Output the [x, y] coordinate of the center of the cell containing the given text.  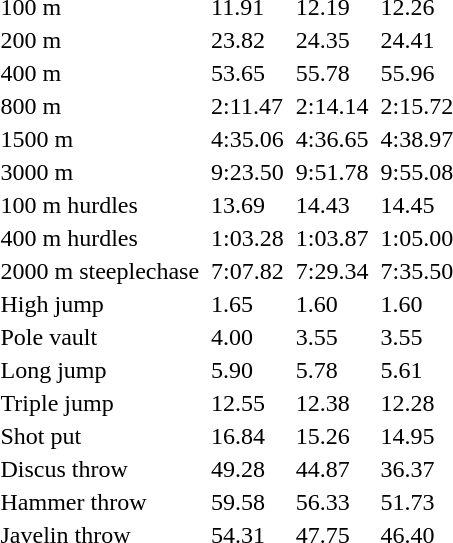
59.58 [248, 502]
49.28 [248, 469]
9:51.78 [332, 172]
12.55 [248, 403]
3.55 [332, 337]
23.82 [248, 40]
53.65 [248, 73]
13.69 [248, 205]
15.26 [332, 436]
1.65 [248, 304]
1:03.87 [332, 238]
9:23.50 [248, 172]
7:07.82 [248, 271]
44.87 [332, 469]
1.60 [332, 304]
55.78 [332, 73]
7:29.34 [332, 271]
2:14.14 [332, 106]
1:03.28 [248, 238]
4:35.06 [248, 139]
5.90 [248, 370]
16.84 [248, 436]
14.43 [332, 205]
24.35 [332, 40]
2:11.47 [248, 106]
4.00 [248, 337]
5.78 [332, 370]
4:36.65 [332, 139]
56.33 [332, 502]
12.38 [332, 403]
